Pinpoint the cell where the given text exists, returning its (x, y) midpoint coordinate. 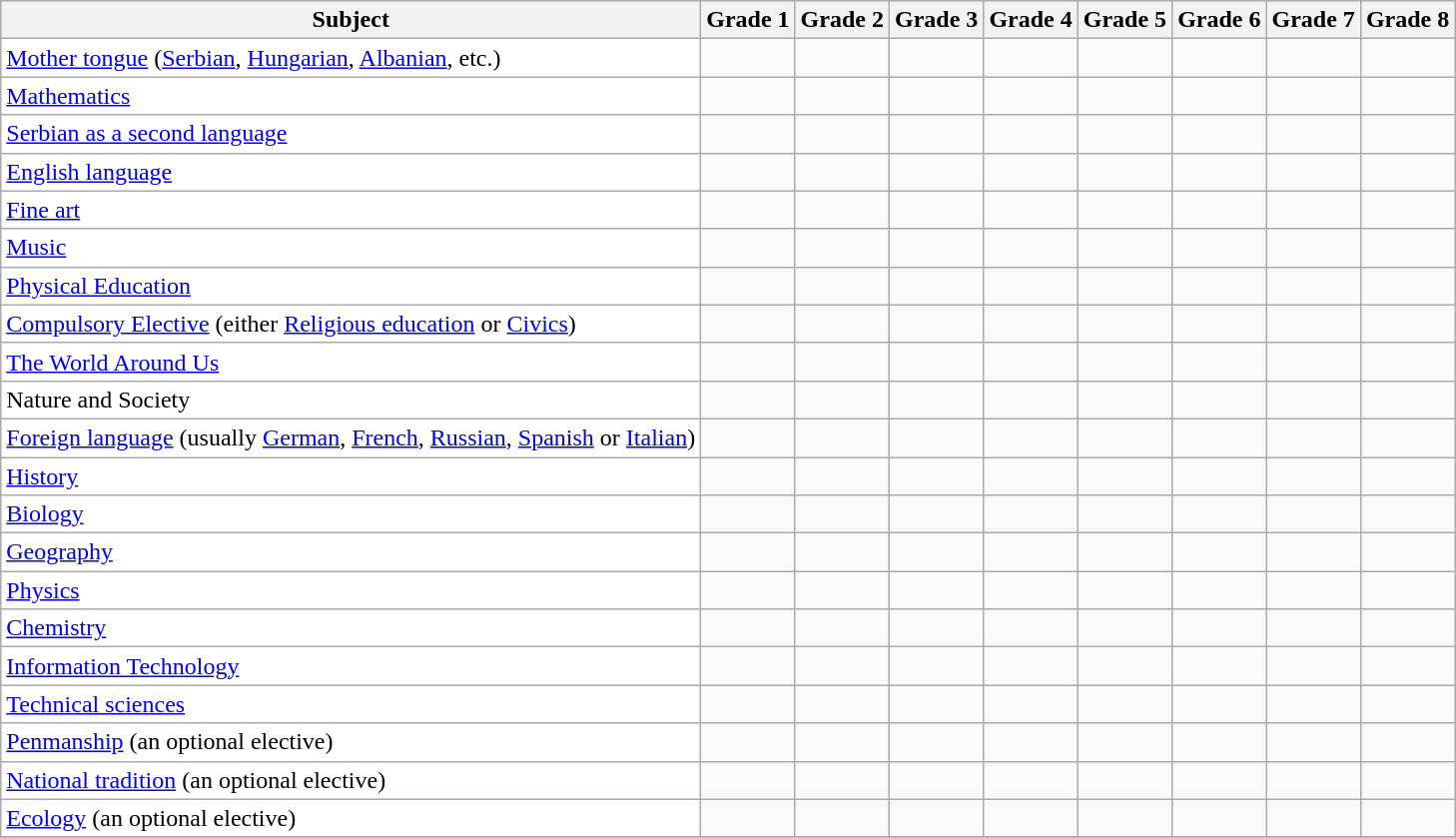
Information Technology (352, 666)
National tradition (an optional elective) (352, 780)
Chemistry (352, 628)
History (352, 476)
Grade 6 (1219, 20)
Grade 4 (1031, 20)
Ecology (an optional elective) (352, 818)
Biology (352, 514)
Compulsory Elective (either Religious education or Civics) (352, 324)
Geography (352, 552)
Penmanship (an optional elective) (352, 742)
Mother tongue (Serbian, Hungarian, Albanian, etc.) (352, 58)
Grade 3 (936, 20)
Mathematics (352, 96)
Grade 2 (842, 20)
Grade 7 (1313, 20)
The World Around Us (352, 362)
Physics (352, 590)
Nature and Society (352, 400)
Physical Education (352, 286)
Fine art (352, 210)
Serbian as a second language (352, 134)
Grade 1 (748, 20)
Subject (352, 20)
Grade 8 (1407, 20)
Foreign language (usually German, French, Russian, Spanish or Italian) (352, 437)
Technical sciences (352, 704)
English language (352, 172)
Music (352, 248)
Grade 5 (1124, 20)
